Output the [X, Y] coordinate of the center of the cell containing the given text.  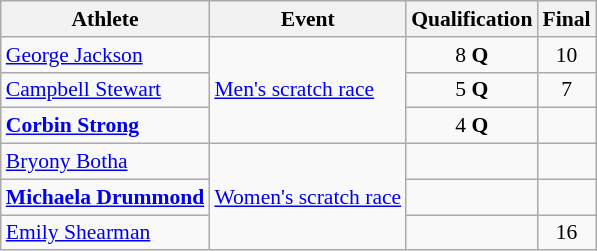
Emily Shearman [106, 233]
Bryony Botha [106, 162]
Event [308, 19]
Michaela Drummond [106, 197]
7 [566, 90]
10 [566, 55]
16 [566, 233]
Athlete [106, 19]
4 Q [472, 126]
Campbell Stewart [106, 90]
Corbin Strong [106, 126]
George Jackson [106, 55]
Final [566, 19]
Qualification [472, 19]
5 Q [472, 90]
Men's scratch race [308, 90]
8 Q [472, 55]
Women's scratch race [308, 198]
